Output the (x, y) coordinate of the center of the cell containing the given text.  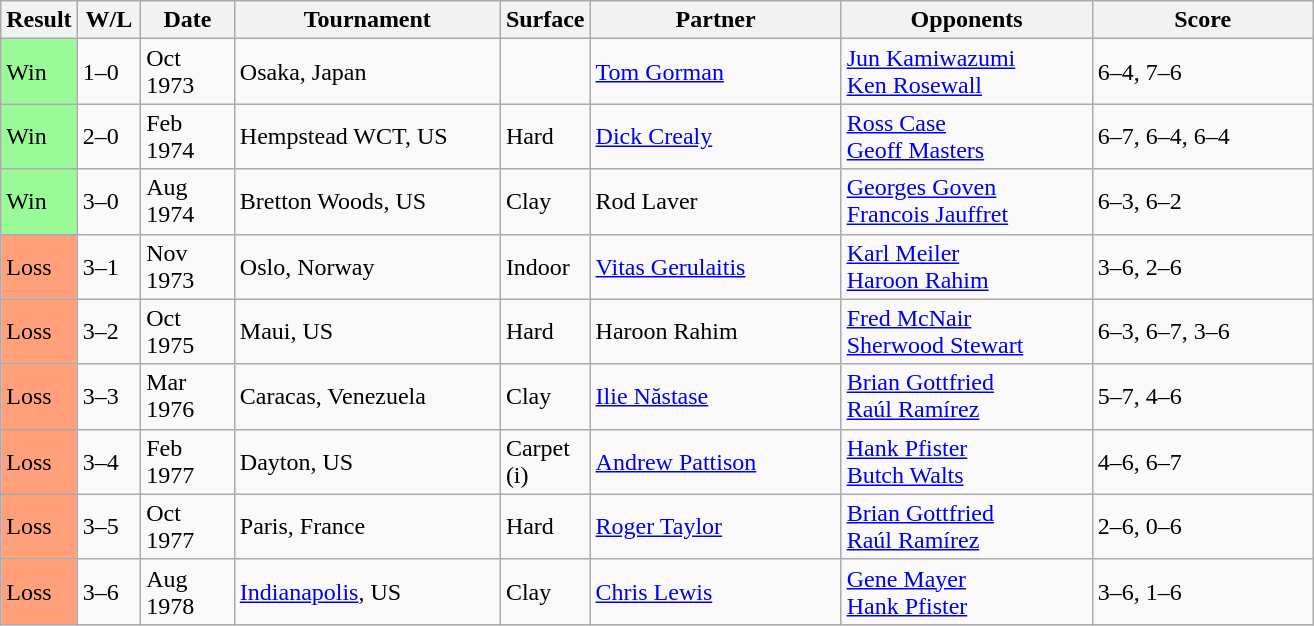
6–3, 6–2 (1202, 202)
Ross Case Geoff Masters (966, 136)
Chris Lewis (716, 592)
6–4, 7–6 (1202, 72)
Result (39, 20)
Partner (716, 20)
Osaka, Japan (367, 72)
Feb 1977 (188, 462)
3–4 (109, 462)
Vitas Gerulaitis (716, 266)
2–0 (109, 136)
Indoor (545, 266)
Oslo, Norway (367, 266)
Carpet (i) (545, 462)
Oct 1977 (188, 526)
Aug 1974 (188, 202)
Nov 1973 (188, 266)
3–2 (109, 332)
5–7, 4–6 (1202, 396)
Karl Meiler Haroon Rahim (966, 266)
Caracas, Venezuela (367, 396)
Georges Goven Francois Jauffret (966, 202)
Hank Pfister Butch Walts (966, 462)
3–1 (109, 266)
Andrew Pattison (716, 462)
Feb 1974 (188, 136)
Paris, France (367, 526)
Opponents (966, 20)
1–0 (109, 72)
Hempstead WCT, US (367, 136)
Indianapolis, US (367, 592)
3–6, 2–6 (1202, 266)
Rod Laver (716, 202)
W/L (109, 20)
Mar 1976 (188, 396)
Roger Taylor (716, 526)
6–7, 6–4, 6–4 (1202, 136)
Oct 1975 (188, 332)
Date (188, 20)
Bretton Woods, US (367, 202)
Tournament (367, 20)
3–3 (109, 396)
3–0 (109, 202)
Fred McNair Sherwood Stewart (966, 332)
4–6, 6–7 (1202, 462)
3–5 (109, 526)
Dick Crealy (716, 136)
Ilie Năstase (716, 396)
Maui, US (367, 332)
Jun Kamiwazumi Ken Rosewall (966, 72)
Aug 1978 (188, 592)
Oct 1973 (188, 72)
2–6, 0–6 (1202, 526)
Gene Mayer Hank Pfister (966, 592)
Haroon Rahim (716, 332)
6–3, 6–7, 3–6 (1202, 332)
Tom Gorman (716, 72)
Surface (545, 20)
Score (1202, 20)
3–6 (109, 592)
3–6, 1–6 (1202, 592)
Dayton, US (367, 462)
